Search for the cell housing the specified text and yield its [x, y] center coordinate. 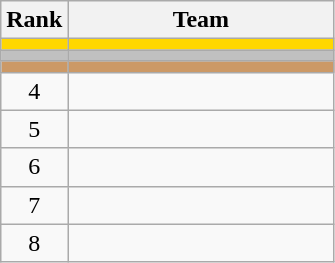
Rank [34, 20]
6 [34, 167]
8 [34, 243]
4 [34, 91]
7 [34, 205]
Team [201, 20]
5 [34, 129]
